Find where the given text appears and provide that cell's center as (X, Y) coordinate. 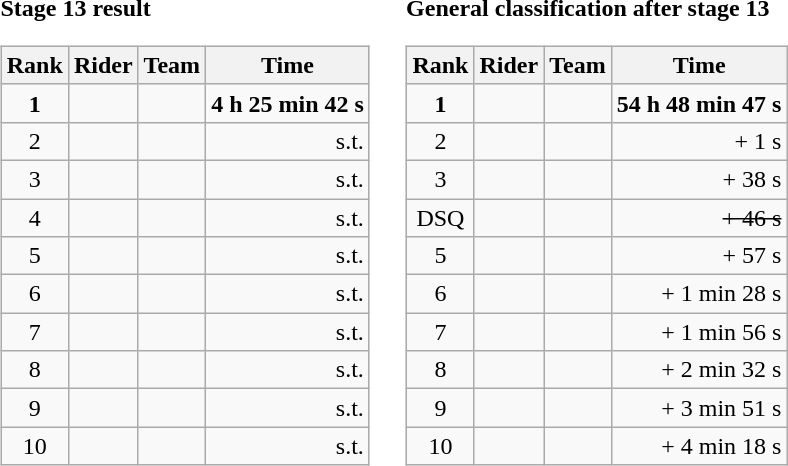
+ 4 min 18 s (699, 446)
DSQ (440, 217)
+ 46 s (699, 217)
+ 3 min 51 s (699, 408)
4 (34, 217)
+ 57 s (699, 256)
+ 1 min 56 s (699, 332)
+ 1 min 28 s (699, 294)
+ 38 s (699, 179)
+ 1 s (699, 141)
4 h 25 min 42 s (288, 103)
+ 2 min 32 s (699, 370)
54 h 48 min 47 s (699, 103)
